Find where the given text appears and provide that cell's center as [x, y] coordinate. 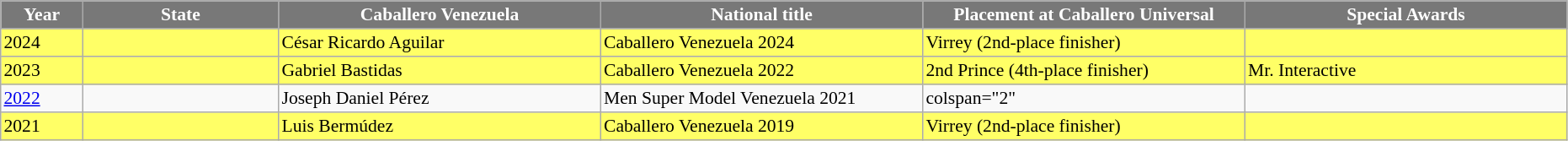
2nd Prince (4th-place finisher) [1084, 71]
Caballero Venezuela 2024 [761, 42]
colspan="2" [1084, 98]
César Ricardo Aguilar [440, 42]
Luis Bermúdez [440, 127]
2021 [42, 127]
Mr. Interactive [1405, 71]
2022 [42, 98]
2024 [42, 42]
Caballero Venezuela [440, 15]
2023 [42, 71]
Gabriel Bastidas [440, 71]
Year [42, 15]
National title [761, 15]
State [180, 15]
Caballero Venezuela 2022 [761, 71]
Placement at Caballero Universal [1084, 15]
Caballero Venezuela 2019 [761, 127]
Men Super Model Venezuela 2021 [761, 98]
Joseph Daniel Pérez [440, 98]
Special Awards [1405, 15]
